Provide the (x, y) coordinate of the cell's center where the given text is located.  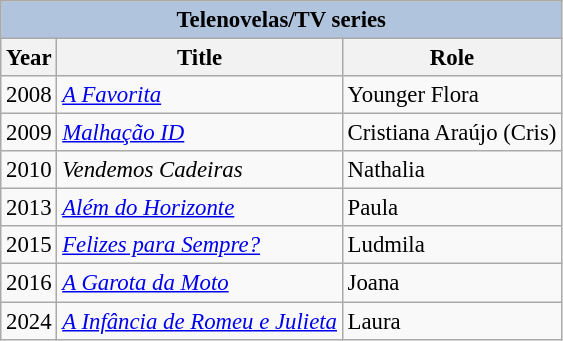
Malhação ID (200, 133)
Além do Horizonte (200, 208)
Joana (452, 283)
A Infância de Romeu e Julieta (200, 321)
Role (452, 58)
2008 (29, 95)
Title (200, 58)
A Favorita (200, 95)
Younger Flora (452, 95)
Telenovelas/TV series (282, 20)
2024 (29, 321)
Paula (452, 208)
Laura (452, 321)
2013 (29, 208)
Ludmila (452, 245)
Nathalia (452, 170)
2015 (29, 245)
2009 (29, 133)
Vendemos Cadeiras (200, 170)
2016 (29, 283)
Year (29, 58)
A Garota da Moto (200, 283)
Felizes para Sempre? (200, 245)
Cristiana Araújo (Cris) (452, 133)
2010 (29, 170)
